For the text-containing cell, return its midpoint in [X, Y] coordinate format. 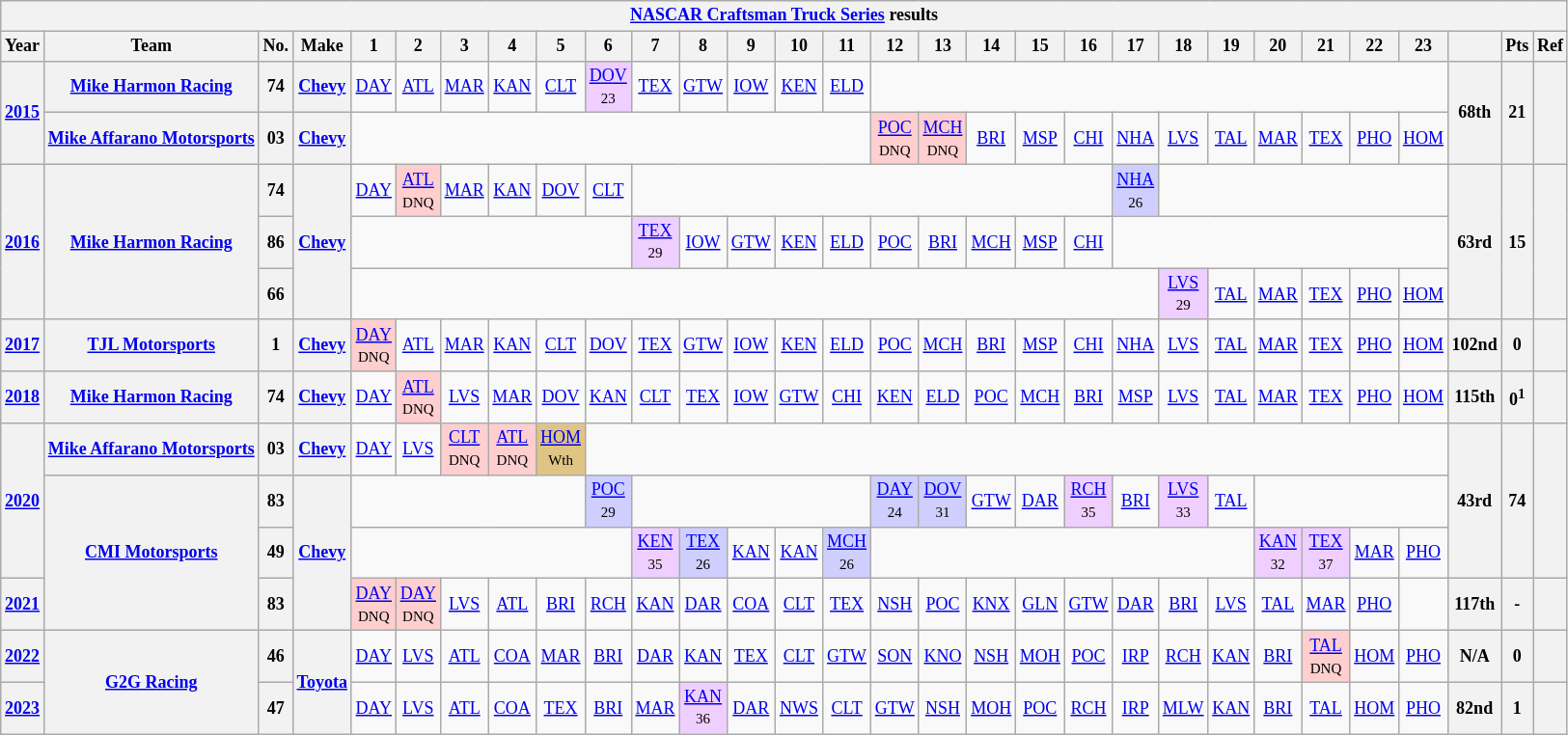
117th [1474, 605]
8 [703, 46]
11 [847, 46]
DOV23 [608, 87]
22 [1374, 46]
3 [464, 46]
82nd [1474, 708]
2020 [23, 502]
KAN32 [1279, 553]
MCHDNQ [943, 139]
Toyota [322, 681]
9 [751, 46]
No. [276, 46]
23 [1424, 46]
SON [894, 656]
RCH35 [1088, 501]
KNX [992, 605]
13 [943, 46]
LVS29 [1183, 294]
CMI Motorsports [151, 552]
102nd [1474, 345]
7 [655, 46]
2018 [23, 397]
Pts [1517, 46]
5 [562, 46]
NHA26 [1136, 190]
TEX37 [1326, 553]
16 [1088, 46]
KNO [943, 656]
115th [1474, 397]
2016 [23, 241]
N/A [1474, 656]
2021 [23, 605]
47 [276, 708]
18 [1183, 46]
63rd [1474, 241]
LVS33 [1183, 501]
19 [1231, 46]
CLTDNQ [464, 449]
68th [1474, 112]
2022 [23, 656]
2017 [23, 345]
Make [322, 46]
GLN [1040, 605]
6 [608, 46]
TEX29 [655, 242]
- [1517, 605]
2015 [23, 112]
17 [1136, 46]
POC29 [608, 501]
TEX26 [703, 553]
DOV31 [943, 501]
KAN36 [703, 708]
HOMWth [562, 449]
MLW [1183, 708]
MCH26 [847, 553]
66 [276, 294]
Ref [1551, 46]
49 [276, 553]
01 [1517, 397]
12 [894, 46]
TJL Motorsports [151, 345]
TALDNQ [1326, 656]
Year [23, 46]
G2G Racing [151, 681]
2 [418, 46]
POCDNQ [894, 139]
20 [1279, 46]
NWS [799, 708]
DAY24 [894, 501]
43rd [1474, 502]
46 [276, 656]
KEN35 [655, 553]
NASCAR Craftsman Truck Series results [784, 15]
Team [151, 46]
2023 [23, 708]
4 [512, 46]
10 [799, 46]
14 [992, 46]
86 [276, 242]
